Return [x, y] of the center of cell containing provided text 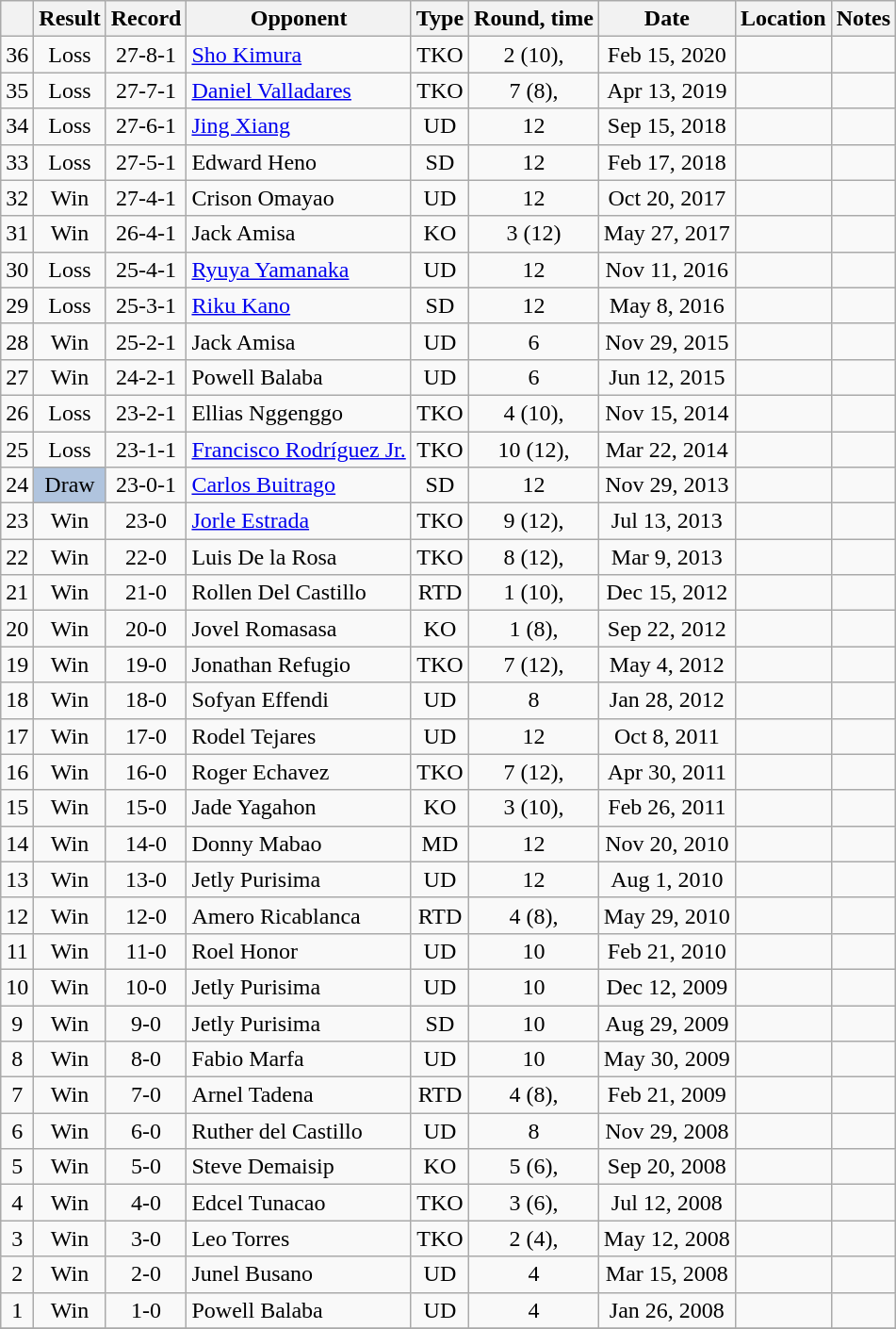
9-0 [146, 1023]
19 [17, 664]
7 [17, 1095]
Edward Heno [299, 162]
24 [17, 485]
25-4-1 [146, 270]
27-4-1 [146, 198]
Steve Demaisip [299, 1167]
Round, time [534, 19]
23-2-1 [146, 413]
Opponent [299, 19]
32 [17, 198]
Sep 15, 2018 [667, 126]
Sofyan Effendi [299, 700]
9 [17, 1023]
Leo Torres [299, 1239]
34 [17, 126]
Sep 22, 2012 [667, 629]
Feb 21, 2010 [667, 951]
18 [17, 700]
21-0 [146, 593]
21 [17, 593]
Nov 11, 2016 [667, 270]
14 [17, 844]
Jonathan Refugio [299, 664]
Feb 17, 2018 [667, 162]
8 (12), [534, 557]
5 (6), [534, 1167]
Oct 20, 2017 [667, 198]
Daniel Valladares [299, 90]
9 (12), [534, 521]
33 [17, 162]
7 (8), [534, 90]
18-0 [146, 700]
25-3-1 [146, 305]
Record [146, 19]
Nov 20, 2010 [667, 844]
10-0 [146, 987]
Roel Honor [299, 951]
Dec 15, 2012 [667, 593]
Apr 30, 2011 [667, 772]
27-8-1 [146, 55]
Carlos Buitrago [299, 485]
Jade Yagahon [299, 808]
1-0 [146, 1310]
May 12, 2008 [667, 1239]
Feb 26, 2011 [667, 808]
Jing Xiang [299, 126]
1 (10), [534, 593]
4-0 [146, 1203]
Jorle Estrada [299, 521]
Nov 29, 2013 [667, 485]
Francisco Rodríguez Jr. [299, 450]
23-0 [146, 521]
Jan 26, 2008 [667, 1310]
10 (12), [534, 450]
15 [17, 808]
30 [17, 270]
Feb 15, 2020 [667, 55]
12-0 [146, 915]
24-2-1 [146, 377]
3 (12) [534, 234]
27 [17, 377]
Notes [863, 19]
20-0 [146, 629]
6-0 [146, 1131]
16 [17, 772]
5 [17, 1167]
15-0 [146, 808]
Ryuya Yamanaka [299, 270]
Junel Busano [299, 1274]
7-0 [146, 1095]
28 [17, 341]
8-0 [146, 1059]
Nov 29, 2015 [667, 341]
Apr 13, 2019 [667, 90]
Type [439, 19]
May 29, 2010 [667, 915]
Crison Omayao [299, 198]
Mar 15, 2008 [667, 1274]
Jan 28, 2012 [667, 700]
Jun 12, 2015 [667, 377]
2-0 [146, 1274]
Draw [70, 485]
5-0 [146, 1167]
3 (10), [534, 808]
Amero Ricablanca [299, 915]
14-0 [146, 844]
Dec 12, 2009 [667, 987]
Fabio Marfa [299, 1059]
2 (10), [534, 55]
26 [17, 413]
Luis De la Rosa [299, 557]
23-1-1 [146, 450]
Jovel Romasasa [299, 629]
Riku Kano [299, 305]
11 [17, 951]
1 (8), [534, 629]
3 (6), [534, 1203]
MD [439, 844]
35 [17, 90]
May 27, 2017 [667, 234]
27-5-1 [146, 162]
17-0 [146, 736]
Rodel Tejares [299, 736]
25 [17, 450]
May 30, 2009 [667, 1059]
Date [667, 19]
Arnel Tadena [299, 1095]
Mar 9, 2013 [667, 557]
36 [17, 55]
17 [17, 736]
Result [70, 19]
Ellias Nggenggo [299, 413]
22 [17, 557]
25-2-1 [146, 341]
Ruther del Castillo [299, 1131]
1 [17, 1310]
Mar 22, 2014 [667, 450]
27-6-1 [146, 126]
31 [17, 234]
May 4, 2012 [667, 664]
Nov 29, 2008 [667, 1131]
Aug 29, 2009 [667, 1023]
3-0 [146, 1239]
4 (10), [534, 413]
11-0 [146, 951]
Donny Mabao [299, 844]
13-0 [146, 879]
22-0 [146, 557]
2 (4), [534, 1239]
May 8, 2016 [667, 305]
27-7-1 [146, 90]
16-0 [146, 772]
23-0-1 [146, 485]
Aug 1, 2010 [667, 879]
3 [17, 1239]
Roger Echavez [299, 772]
Sep 20, 2008 [667, 1167]
13 [17, 879]
Oct 8, 2011 [667, 736]
26-4-1 [146, 234]
23 [17, 521]
Jul 12, 2008 [667, 1203]
Feb 21, 2009 [667, 1095]
Location [783, 19]
Edcel Tunacao [299, 1203]
29 [17, 305]
Jul 13, 2013 [667, 521]
19-0 [146, 664]
Sho Kimura [299, 55]
2 [17, 1274]
Nov 15, 2014 [667, 413]
Rollen Del Castillo [299, 593]
20 [17, 629]
